Return [x, y] of the center of cell containing provided text 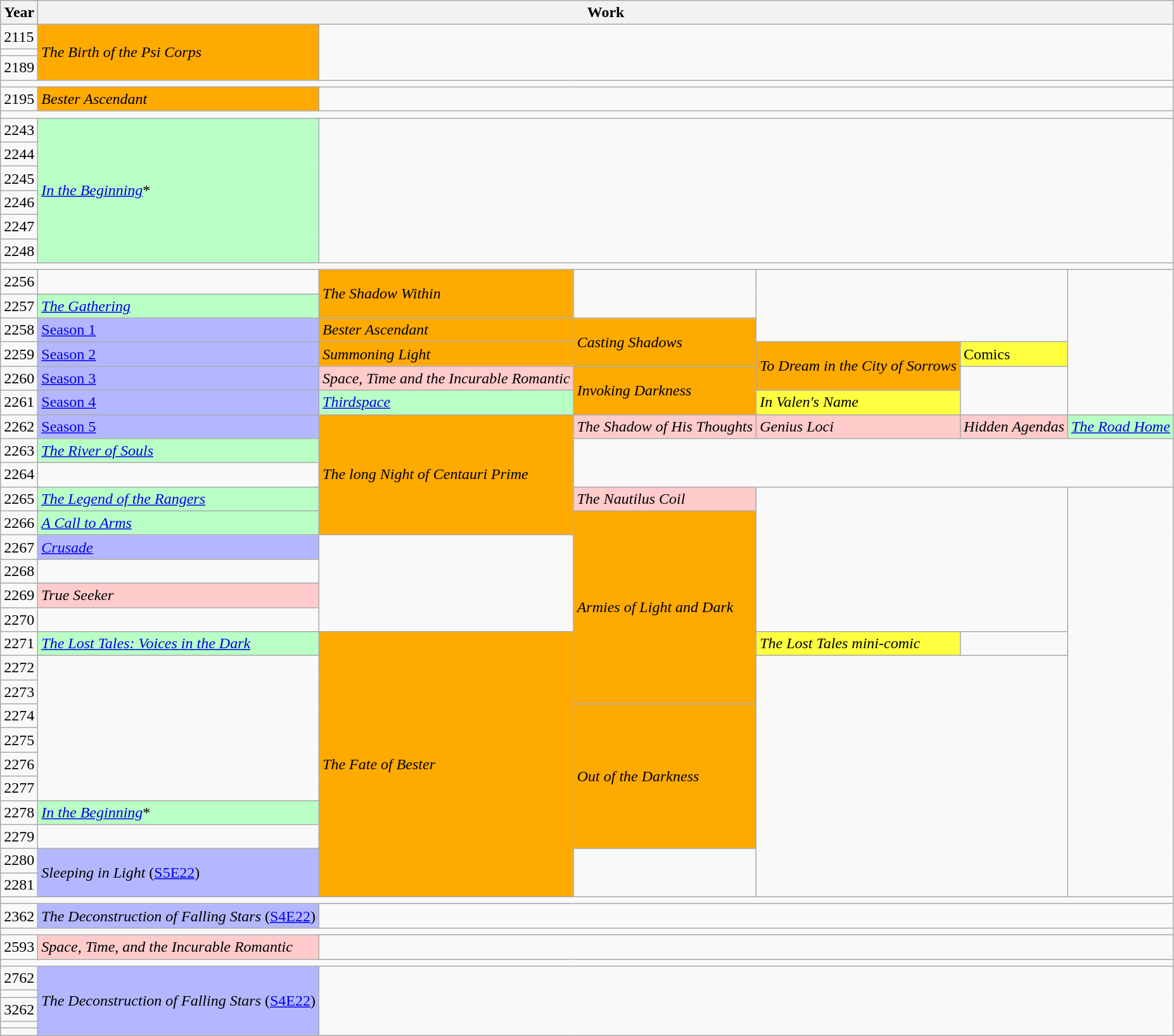
2265 [19, 499]
2280 [19, 860]
2246 [19, 202]
The Road Home [1120, 426]
3262 [19, 1009]
2257 [19, 306]
True Seeker [179, 595]
2275 [19, 740]
2259 [19, 354]
Season 1 [179, 330]
2245 [19, 178]
2260 [19, 378]
In Valen's Name [858, 402]
2273 [19, 692]
The Gathering [179, 306]
Space, Time, and the Incurable Romantic [179, 947]
2281 [19, 885]
Season 5 [179, 426]
2266 [19, 523]
2278 [19, 812]
The Lost Tales mini-comic [858, 644]
Hidden Agendas [1014, 426]
2274 [19, 716]
To Dream in the City of Sorrows [858, 366]
2248 [19, 250]
Summoning Light [447, 354]
Space, Time and the Incurable Romantic [447, 378]
2268 [19, 571]
Casting Shadows [665, 342]
Year [19, 13]
The River of Souls [179, 451]
The Birth of the Psi Corps [179, 52]
2243 [19, 130]
Comics [1014, 354]
2115 [19, 37]
Thirdspace [447, 402]
2267 [19, 547]
2593 [19, 947]
2271 [19, 644]
Work [606, 13]
The Fate of Bester [447, 764]
Sleeping in Light (S5E22) [179, 873]
2270 [19, 619]
The Shadow of His Thoughts [665, 426]
Invoking Darkness [665, 390]
2247 [19, 226]
Crusade [179, 547]
2189 [19, 68]
2195 [19, 99]
2362 [19, 916]
2762 [19, 978]
The Nautilus Coil [665, 499]
2258 [19, 330]
2262 [19, 426]
2269 [19, 595]
Out of the Darkness [665, 776]
2279 [19, 836]
Season 3 [179, 378]
2277 [19, 788]
The Legend of the Rangers [179, 499]
2276 [19, 764]
2263 [19, 451]
Season 2 [179, 354]
Armies of Light and Dark [665, 607]
2244 [19, 154]
The Lost Tales: Voices in the Dark [179, 644]
2256 [19, 282]
Genius Loci [858, 426]
2272 [19, 668]
2264 [19, 475]
The long Night of Centauri Prime [447, 475]
Season 4 [179, 402]
A Call to Arms [179, 523]
2261 [19, 402]
The Shadow Within [447, 294]
